For the text-containing cell, return its midpoint in (X, Y) coordinate format. 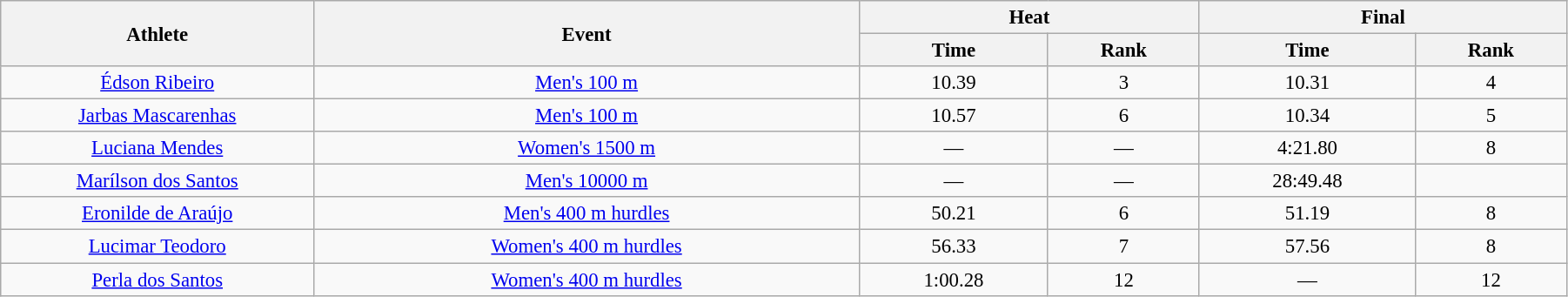
3 (1123, 83)
Women's 1500 m (586, 148)
4:21.80 (1307, 148)
10.31 (1307, 83)
Men's 10000 m (586, 181)
Perla dos Santos (157, 280)
10.57 (954, 116)
1:00.28 (954, 280)
10.39 (954, 83)
Jarbas Mascarenhas (157, 116)
50.21 (954, 213)
51.19 (1307, 213)
5 (1491, 116)
56.33 (954, 246)
Édson Ribeiro (157, 83)
57.56 (1307, 246)
Marílson dos Santos (157, 181)
Eronilde de Araújo (157, 213)
28:49.48 (1307, 181)
Final (1383, 17)
7 (1123, 246)
Lucimar Teodoro (157, 246)
4 (1491, 83)
Luciana Mendes (157, 148)
Athlete (157, 33)
Men's 400 m hurdles (586, 213)
10.34 (1307, 116)
Heat (1029, 17)
Event (586, 33)
